Return the (X, Y) coordinate for the center point of the cell that contains the specified text.  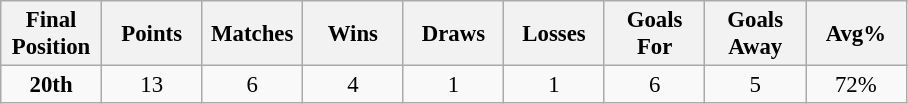
13 (152, 85)
Points (152, 34)
4 (354, 85)
Goals For (654, 34)
Avg% (856, 34)
20th (52, 85)
Goals Away (756, 34)
Wins (354, 34)
Matches (252, 34)
Draws (454, 34)
Losses (554, 34)
72% (856, 85)
5 (756, 85)
Final Position (52, 34)
